Return (X, Y) of the center of cell containing provided text 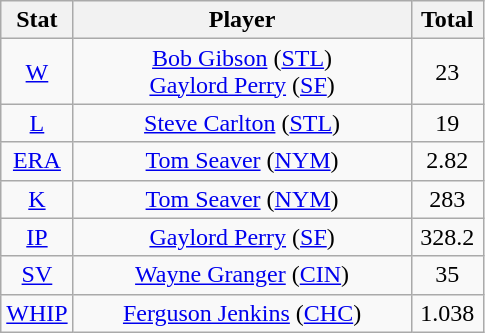
L (37, 123)
Gaylord Perry (SF) (242, 237)
283 (447, 199)
Stat (37, 20)
Total (447, 20)
ERA (37, 161)
19 (447, 123)
35 (447, 275)
23 (447, 72)
1.038 (447, 313)
Wayne Granger (CIN) (242, 275)
W (37, 72)
2.82 (447, 161)
SV (37, 275)
WHIP (37, 313)
Player (242, 20)
K (37, 199)
328.2 (447, 237)
Steve Carlton (STL) (242, 123)
IP (37, 237)
Ferguson Jenkins (CHC) (242, 313)
Bob Gibson (STL)Gaylord Perry (SF) (242, 72)
